Pinpoint the cell where the given text exists, returning its [X, Y] midpoint coordinate. 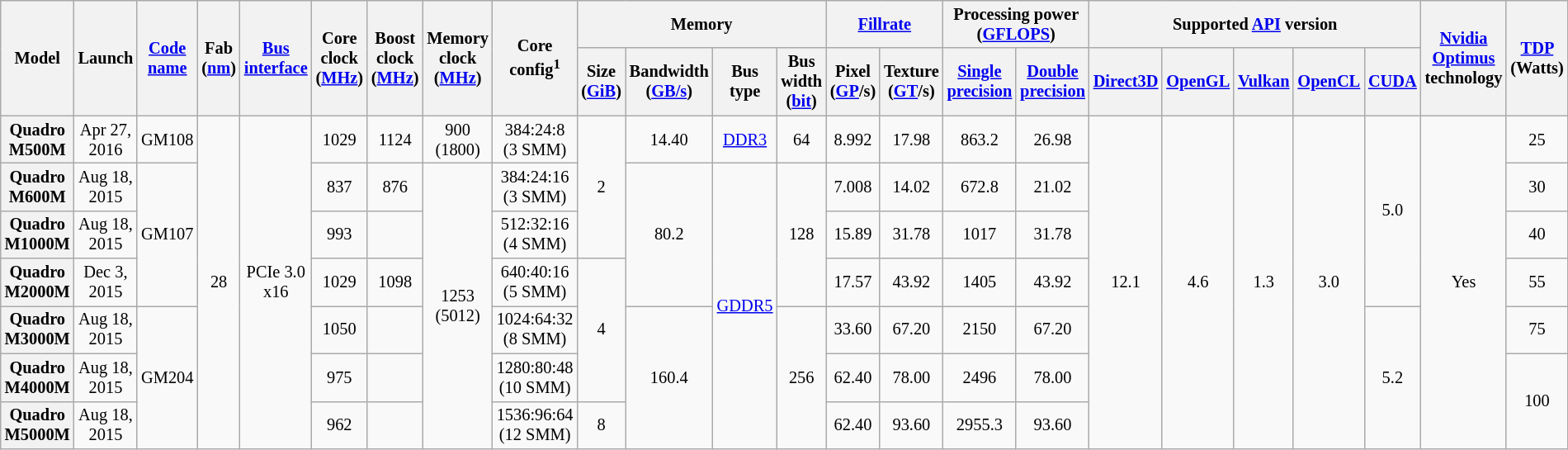
Quadro M500M [38, 140]
Dec 3, 2015 [106, 282]
GDDR5 [745, 306]
Apr 27, 2016 [106, 140]
Bandwidth (GB/s) [669, 82]
GM204 [167, 377]
Core config1 [535, 58]
837 [340, 187]
Memory clock (MHz) [457, 58]
Single precision [980, 82]
Launch [106, 58]
100 [1537, 401]
1536:96:64(12 SMM) [535, 425]
14.40 [669, 140]
Code name [167, 58]
Direct3D [1126, 82]
1124 [394, 140]
Quadro M600M [38, 187]
863.2 [980, 140]
Bus type [745, 82]
17.98 [911, 140]
Vulkan [1263, 82]
Fab (nm) [219, 58]
PCIe 3.0 x16 [276, 282]
640:40:16(5 SMM) [535, 282]
40 [1537, 234]
Quadro M3000M [38, 329]
962 [340, 425]
256 [801, 377]
Bus width (bit) [801, 82]
CUDA [1393, 82]
2 [601, 187]
Yes [1464, 282]
21.02 [1053, 187]
Supported API version [1255, 24]
Quadro M1000M [38, 234]
384:24:16(3 SMM) [535, 187]
Model [38, 58]
GM108 [167, 140]
28 [219, 282]
384:24:8(3 SMM) [535, 140]
TDP (Watts) [1537, 58]
DDR3 [745, 140]
1405 [980, 282]
512:32:16(4 SMM) [535, 234]
Nvidia Optimustechnology [1464, 58]
5.0 [1393, 211]
3.0 [1329, 282]
2150 [980, 329]
900 (1800) [457, 140]
15.89 [853, 234]
Doubleprecision [1053, 82]
25 [1537, 140]
4.6 [1198, 282]
30 [1537, 187]
7.008 [853, 187]
64 [801, 140]
1024:64:32(8 SMM) [535, 329]
1017 [980, 234]
128 [801, 234]
Core clock (MHz) [340, 58]
Quadro M4000M [38, 377]
Fillrate [885, 24]
8 [601, 425]
33.60 [853, 329]
1280:80:48(10 SMM) [535, 377]
1.3 [1263, 282]
4 [601, 330]
Texture (GT/s) [911, 82]
OpenCL [1329, 82]
14.02 [911, 187]
876 [394, 187]
80.2 [669, 234]
12.1 [1126, 282]
GM107 [167, 234]
160.4 [669, 377]
Quadro M5000M [38, 425]
OpenGL [1198, 82]
993 [340, 234]
17.57 [853, 282]
Boostclock(MHz) [394, 58]
75 [1537, 329]
1253(5012) [457, 306]
26.98 [1053, 140]
Bus interface [276, 58]
Pixel (GP/s) [853, 82]
5.2 [1393, 377]
8.992 [853, 140]
2955.3 [980, 425]
975 [340, 377]
1050 [340, 329]
2496 [980, 377]
672.8 [980, 187]
Processing power (GFLOPS) [1017, 24]
Memory [701, 24]
55 [1537, 282]
1098 [394, 282]
Quadro M2000M [38, 282]
Size (GiB) [601, 82]
